Determine the [x, y] coordinate at the center of the cell enclosing the given text.  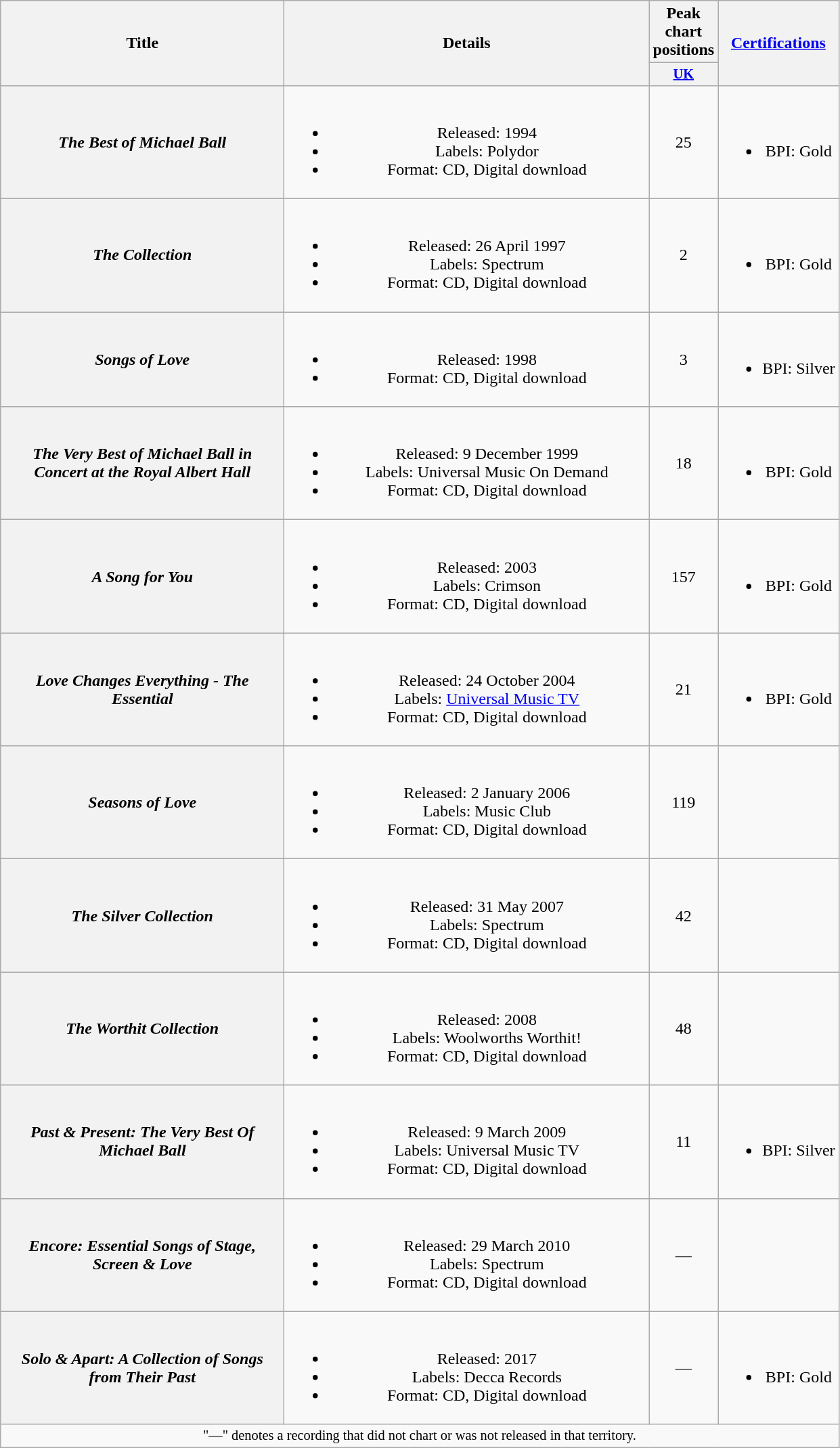
11 [684, 1141]
Encore: Essential Songs of Stage, Screen & Love [142, 1255]
Released: 24 October 2004Labels: Universal Music TVFormat: CD, Digital download [467, 689]
157 [684, 577]
Released: 9 March 2009Labels: Universal Music TVFormat: CD, Digital download [467, 1141]
Released: 2003Labels: CrimsonFormat: CD, Digital download [467, 577]
Past & Present: The Very Best Of Michael Ball [142, 1141]
Released: 29 March 2010Labels: SpectrumFormat: CD, Digital download [467, 1255]
Released: 1994Labels: PolydorFormat: CD, Digital download [467, 142]
Seasons of Love [142, 803]
21 [684, 689]
Released: 2 January 2006Labels: Music ClubFormat: CD, Digital download [467, 803]
48 [684, 1029]
Released: 26 April 1997Labels: SpectrumFormat: CD, Digital download [467, 256]
Released: 1998Format: CD, Digital download [467, 359]
The Collection [142, 256]
Details [467, 43]
3 [684, 359]
Love Changes Everything - The Essential [142, 689]
Released: 31 May 2007Labels: SpectrumFormat: CD, Digital download [467, 915]
Released: 2008Labels: Woolworths Worthit!Format: CD, Digital download [467, 1029]
The Best of Michael Ball [142, 142]
2 [684, 256]
Released: 2017Labels: Decca RecordsFormat: CD, Digital download [467, 1367]
Songs of Love [142, 359]
UK [684, 74]
18 [684, 463]
Title [142, 43]
Solo & Apart: A Collection of Songs from Their Past [142, 1367]
119 [684, 803]
The Worthit Collection [142, 1029]
"—" denotes a recording that did not chart or was not released in that territory. [420, 1436]
25 [684, 142]
The Very Best of Michael Ball in Concert at the Royal Albert Hall [142, 463]
A Song for You [142, 577]
The Silver Collection [142, 915]
Peak chart positions [684, 32]
Certifications [778, 43]
Released: 9 December 1999Labels: Universal Music On DemandFormat: CD, Digital download [467, 463]
42 [684, 915]
